Capture the cell that displays the provided text and extract its [X, Y] central coordinate. 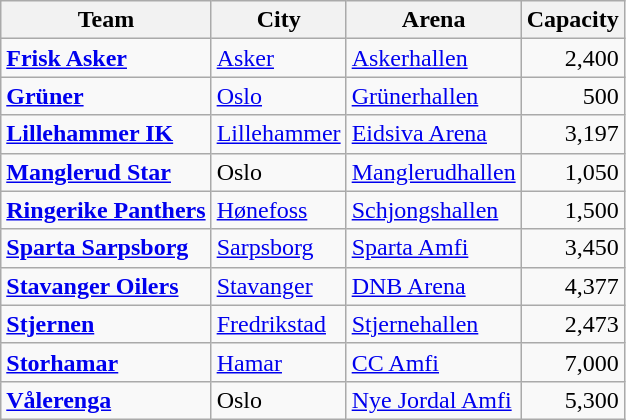
5,300 [572, 400]
Ringerike Panthers [106, 210]
1,050 [572, 172]
Stjernen [106, 324]
Asker [278, 58]
7,000 [572, 362]
Lillehammer IK [106, 134]
Capacity [572, 20]
Vålerenga [106, 400]
Hønefoss [278, 210]
Sparta Sarpsborg [106, 248]
Stavanger Oilers [106, 286]
City [278, 20]
Sparta Amfi [434, 248]
3,197 [572, 134]
Stavanger [278, 286]
2,400 [572, 58]
Grüner [106, 96]
Fredrikstad [278, 324]
Manglerud Star [106, 172]
CC Amfi [434, 362]
Stjernehallen [434, 324]
Grünerhallen [434, 96]
Hamar [278, 362]
Storhamar [106, 362]
DNB Arena [434, 286]
1,500 [572, 210]
Team [106, 20]
500 [572, 96]
Eidsiva Arena [434, 134]
Sarpsborg [278, 248]
Arena [434, 20]
Schjongshallen [434, 210]
2,473 [572, 324]
Nye Jordal Amfi [434, 400]
3,450 [572, 248]
Manglerudhallen [434, 172]
Frisk Asker [106, 58]
4,377 [572, 286]
Askerhallen [434, 58]
Lillehammer [278, 134]
